Pinpoint the cell where the given text exists, returning its (X, Y) midpoint coordinate. 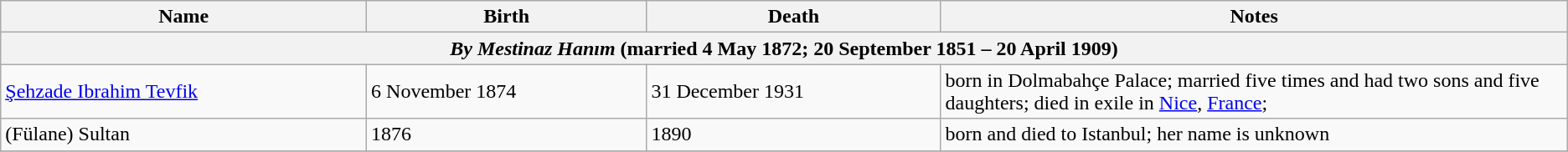
Death (794, 17)
1890 (794, 134)
Birth (507, 17)
Notes (1254, 17)
31 December 1931 (794, 92)
(Fülane) Sultan (184, 134)
born in Dolmabahçe Palace; married five times and had two sons and five daughters; died in exile in Nice, France; (1254, 92)
born and died to Istanbul; her name is unknown (1254, 134)
Name (184, 17)
6 November 1874 (507, 92)
1876 (507, 134)
By Mestinaz Hanım (married 4 May 1872; 20 September 1851 – 20 April 1909) (784, 48)
Şehzade Ibrahim Tevfik (184, 92)
